From the cell containing the given text, extract its center point as (x, y) coordinate. 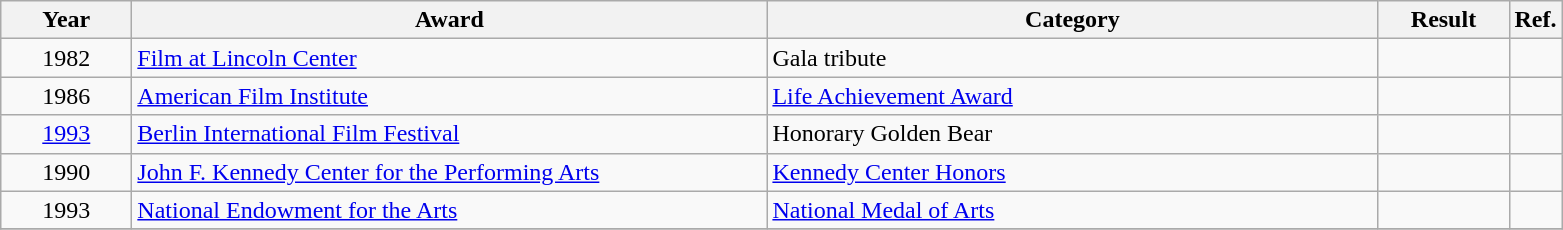
Result (1444, 20)
American Film Institute (450, 96)
Gala tribute (1072, 58)
Category (1072, 20)
National Medal of Arts (1072, 210)
1986 (66, 96)
Life Achievement Award (1072, 96)
National Endowment for the Arts (450, 210)
1982 (66, 58)
Film at Lincoln Center (450, 58)
1990 (66, 172)
Ref. (1536, 20)
Berlin International Film Festival (450, 134)
Award (450, 20)
Kennedy Center Honors (1072, 172)
Honorary Golden Bear (1072, 134)
John F. Kennedy Center for the Performing Arts (450, 172)
Year (66, 20)
